Scan for the cell matching the given text and deliver its (X, Y) coordinate at center. 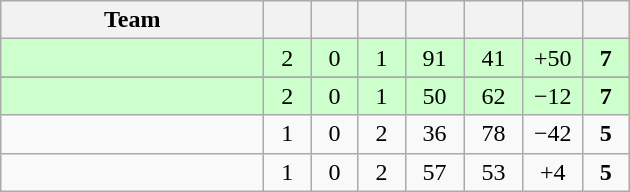
36 (434, 134)
53 (494, 172)
Team (132, 20)
+50 (552, 58)
62 (494, 96)
+4 (552, 172)
50 (434, 96)
91 (434, 58)
57 (434, 172)
78 (494, 134)
−12 (552, 96)
41 (494, 58)
−42 (552, 134)
